Determine the [x, y] coordinate at the center of the cell enclosing the given text.  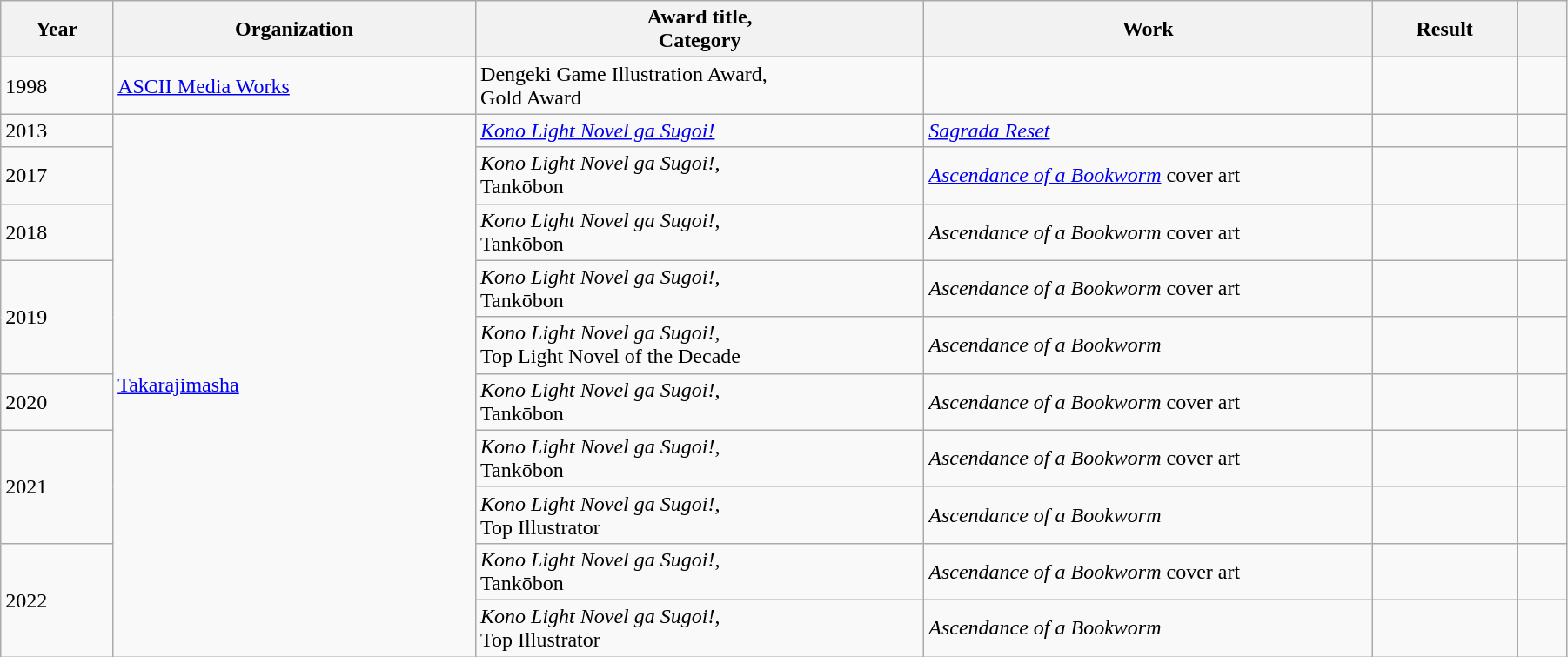
2013 [57, 131]
Sagrada Reset [1149, 131]
Dengeki Game Illustration Award,Gold Award [700, 85]
Result [1444, 30]
Year [57, 30]
Kono Light Novel ga Sugoi!,Top Light Novel of the Decade [700, 345]
1998 [57, 85]
2019 [57, 317]
2021 [57, 486]
Work [1149, 30]
Takarajimasha [294, 385]
Award title,Category [700, 30]
2017 [57, 176]
2018 [57, 231]
Kono Light Novel ga Sugoi! [700, 131]
Organization [294, 30]
2020 [57, 402]
ASCII Media Works [294, 85]
2022 [57, 600]
